Detect which cell encompasses the target text, then output its (x, y) center coordinate. 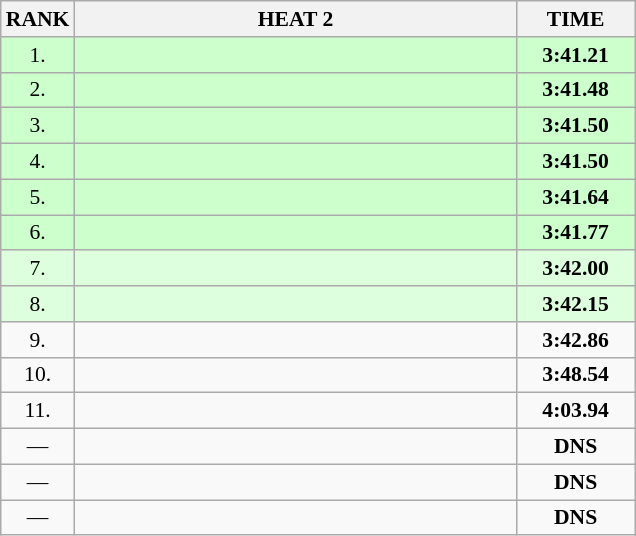
8. (38, 304)
3. (38, 126)
3:42.86 (576, 340)
3:42.00 (576, 269)
3:48.54 (576, 375)
RANK (38, 19)
5. (38, 197)
4. (38, 162)
10. (38, 375)
2. (38, 90)
3:41.48 (576, 90)
11. (38, 411)
9. (38, 340)
6. (38, 233)
7. (38, 269)
HEAT 2 (295, 19)
1. (38, 55)
TIME (576, 19)
3:41.77 (576, 233)
3:41.21 (576, 55)
3:42.15 (576, 304)
3:41.64 (576, 197)
4:03.94 (576, 411)
